Return [x, y] of the center of cell containing provided text 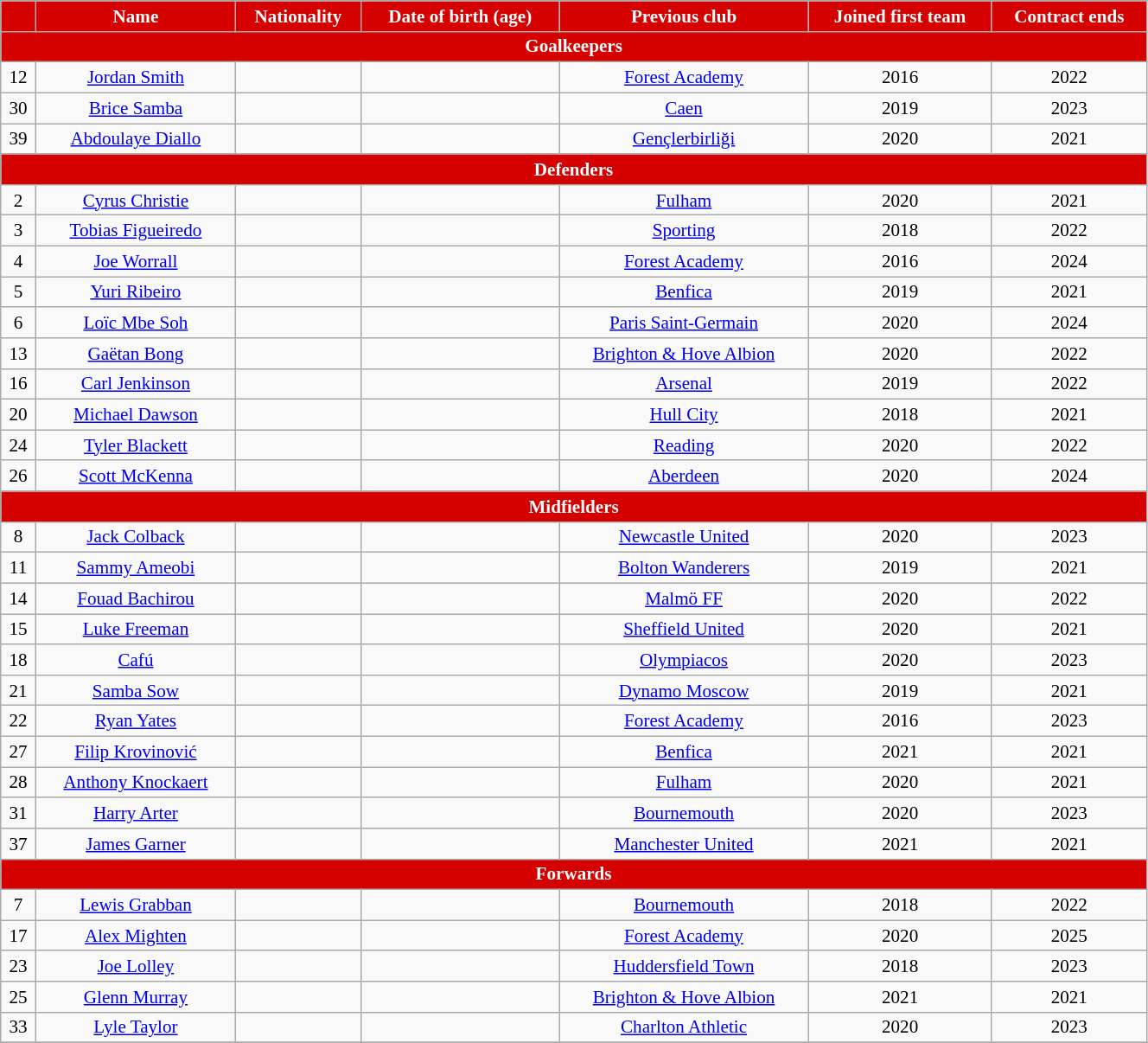
18 [19, 659]
14 [19, 598]
Aberdeen [684, 476]
Carl Jenkinson [135, 384]
Lyle Taylor [135, 1027]
Bolton Wanderers [684, 567]
Defenders [574, 170]
Arsenal [684, 384]
Scott McKenna [135, 476]
37 [19, 844]
Fouad Bachirou [135, 598]
13 [19, 353]
Manchester United [684, 844]
28 [19, 782]
Goalkeepers [574, 47]
Joined first team [900, 16]
Reading [684, 445]
Ryan Yates [135, 721]
Loïc Mbe Soh [135, 322]
22 [19, 721]
Olympiacos [684, 659]
Caen [684, 107]
6 [19, 322]
2 [19, 199]
Charlton Athletic [684, 1027]
Harry Arter [135, 813]
5 [19, 292]
Luke Freeman [135, 630]
Previous club [684, 16]
30 [19, 107]
23 [19, 965]
Yuri Ribeiro [135, 292]
20 [19, 415]
Joe Lolley [135, 965]
Jack Colback [135, 536]
Gençlerbirliği [684, 138]
Dynamo Moscow [684, 690]
26 [19, 476]
Brice Samba [135, 107]
Jordan Smith [135, 78]
Tyler Blackett [135, 445]
12 [19, 78]
Alex Mighten [135, 936]
Cyrus Christie [135, 199]
Nationality [299, 16]
Glenn Murray [135, 996]
Midfielders [574, 507]
33 [19, 1027]
Huddersfield Town [684, 965]
3 [19, 230]
Samba Sow [135, 690]
27 [19, 751]
17 [19, 936]
Name [135, 16]
16 [19, 384]
Anthony Knockaert [135, 782]
Hull City [684, 415]
Sammy Ameobi [135, 567]
Michael Dawson [135, 415]
Cafú [135, 659]
4 [19, 261]
31 [19, 813]
15 [19, 630]
James Garner [135, 844]
Sheffield United [684, 630]
Newcastle United [684, 536]
Gaëtan Bong [135, 353]
Sporting [684, 230]
Joe Worrall [135, 261]
24 [19, 445]
21 [19, 690]
Paris Saint-Germain [684, 322]
7 [19, 905]
2025 [1068, 936]
Contract ends [1068, 16]
Tobias Figueiredo [135, 230]
Malmö FF [684, 598]
8 [19, 536]
11 [19, 567]
25 [19, 996]
Abdoulaye Diallo [135, 138]
39 [19, 138]
Date of birth (age) [460, 16]
Filip Krovinović [135, 751]
Forwards [574, 873]
Lewis Grabban [135, 905]
